Capture the cell that displays the provided text and extract its [X, Y] central coordinate. 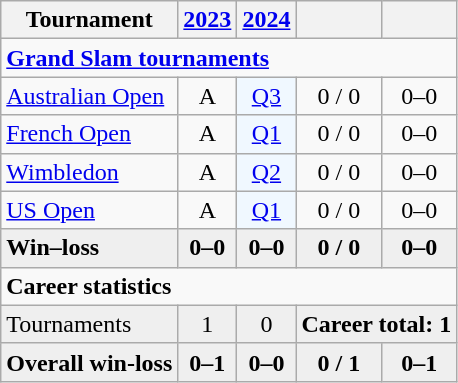
Win–loss [90, 248]
Q3 [266, 96]
Career statistics [229, 286]
Career total: 1 [376, 324]
0 / 1 [339, 362]
0 [266, 324]
1 [208, 324]
US Open [90, 210]
Q2 [266, 172]
2023 [208, 20]
Wimbledon [90, 172]
Tournaments [90, 324]
French Open [90, 134]
Tournament [90, 20]
Grand Slam tournaments [229, 58]
2024 [266, 20]
Overall win-loss [90, 362]
Australian Open [90, 96]
